Search for the cell housing the specified text and yield its (x, y) center coordinate. 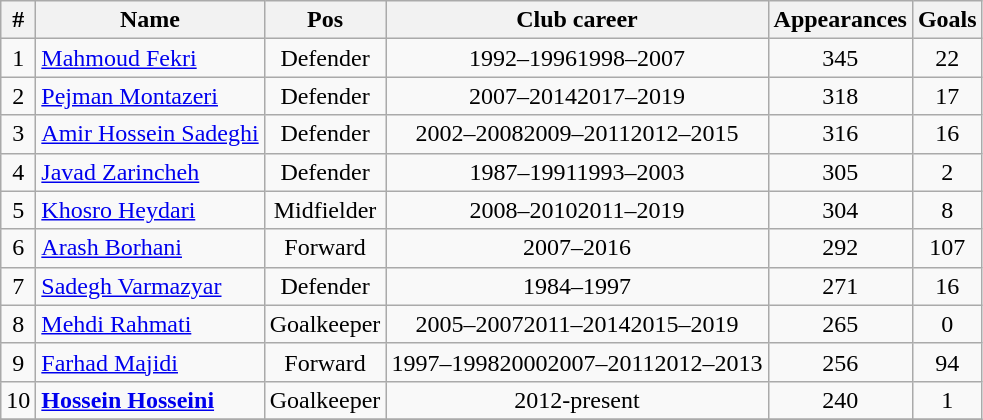
Farhad Majidi (150, 362)
0 (947, 324)
5 (18, 210)
10 (18, 400)
1992–19961998–2007 (577, 58)
Pejman Montazeri (150, 96)
4 (18, 172)
Sadegh Varmazyar (150, 286)
2012-present (577, 400)
345 (840, 58)
Name (150, 20)
# (18, 20)
2002–20082009–20112012–2015 (577, 134)
107 (947, 248)
318 (840, 96)
271 (840, 286)
3 (18, 134)
1997–199820002007–20112012–2013 (577, 362)
94 (947, 362)
22 (947, 58)
2008–20102011–2019 (577, 210)
Javad Zarincheh (150, 172)
Midfielder (325, 210)
1984–1997 (577, 286)
2005–20072011–20142015–2019 (577, 324)
Mahmoud Fekri (150, 58)
265 (840, 324)
1987–19911993–2003 (577, 172)
Pos (325, 20)
305 (840, 172)
316 (840, 134)
6 (18, 248)
Amir Hossein Sadeghi (150, 134)
Goals (947, 20)
9 (18, 362)
2007–20142017–2019 (577, 96)
256 (840, 362)
240 (840, 400)
Appearances (840, 20)
Khosro Heydari (150, 210)
Mehdi Rahmati (150, 324)
2007–2016 (577, 248)
292 (840, 248)
Hossein Hosseini (150, 400)
Club career (577, 20)
Arash Borhani (150, 248)
7 (18, 286)
17 (947, 96)
304 (840, 210)
